Detect which cell encompasses the target text, then output its [X, Y] center coordinate. 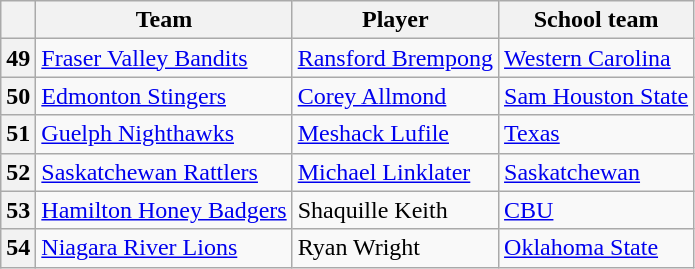
53 [18, 210]
Michael Linklater [395, 172]
Team [164, 20]
50 [18, 96]
Corey Allmond [395, 96]
Ryan Wright [395, 248]
CBU [596, 210]
52 [18, 172]
Niagara River Lions [164, 248]
Western Carolina [596, 58]
Player [395, 20]
Saskatchewan [596, 172]
Hamilton Honey Badgers [164, 210]
Saskatchewan Rattlers [164, 172]
Fraser Valley Bandits [164, 58]
49 [18, 58]
Oklahoma State [596, 248]
School team [596, 20]
Shaquille Keith [395, 210]
Sam Houston State [596, 96]
Texas [596, 134]
Meshack Lufile [395, 134]
Guelph Nighthawks [164, 134]
51 [18, 134]
Edmonton Stingers [164, 96]
54 [18, 248]
Ransford Brempong [395, 58]
